Locate the cell with the specified text and output its [x, y] center coordinate. 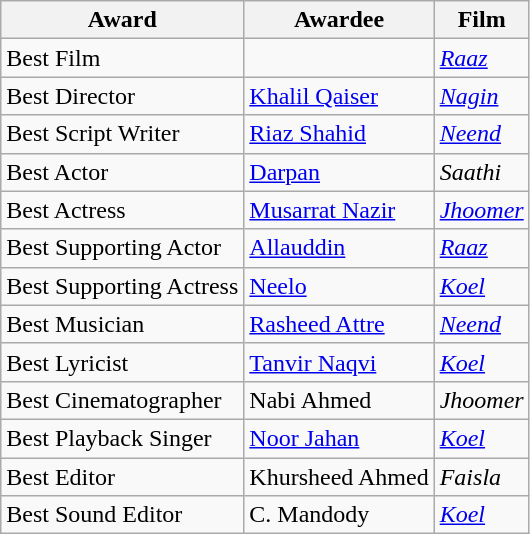
Awardee [339, 20]
Best Sound Editor [122, 515]
Tanvir Naqvi [339, 362]
Award [122, 20]
Neelo [339, 286]
Best Lyricist [122, 362]
Best Actor [122, 172]
Best Supporting Actress [122, 286]
Rasheed Attre [339, 324]
Film [482, 20]
Faisla [482, 477]
Nagin [482, 96]
Best Film [122, 58]
Musarrat Nazir [339, 210]
Best Actress [122, 210]
Allauddin [339, 248]
C. Mandody [339, 515]
Best Director [122, 96]
Saathi [482, 172]
Khalil Qaiser [339, 96]
Darpan [339, 172]
Noor Jahan [339, 438]
Best Cinematographer [122, 400]
Best Playback Singer [122, 438]
Best Script Writer [122, 134]
Nabi Ahmed [339, 400]
Riaz Shahid [339, 134]
Best Editor [122, 477]
Khursheed Ahmed [339, 477]
Best Musician [122, 324]
Best Supporting Actor [122, 248]
